Return the [x, y] coordinate for the center point of the cell that contains the specified text.  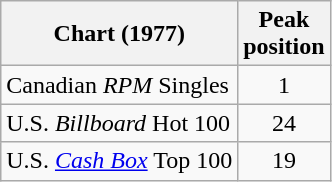
19 [284, 161]
Peakposition [284, 34]
U.S. Cash Box Top 100 [120, 161]
Canadian RPM Singles [120, 85]
24 [284, 123]
1 [284, 85]
Chart (1977) [120, 34]
U.S. Billboard Hot 100 [120, 123]
